From the cell containing the given text, extract its center point as [x, y] coordinate. 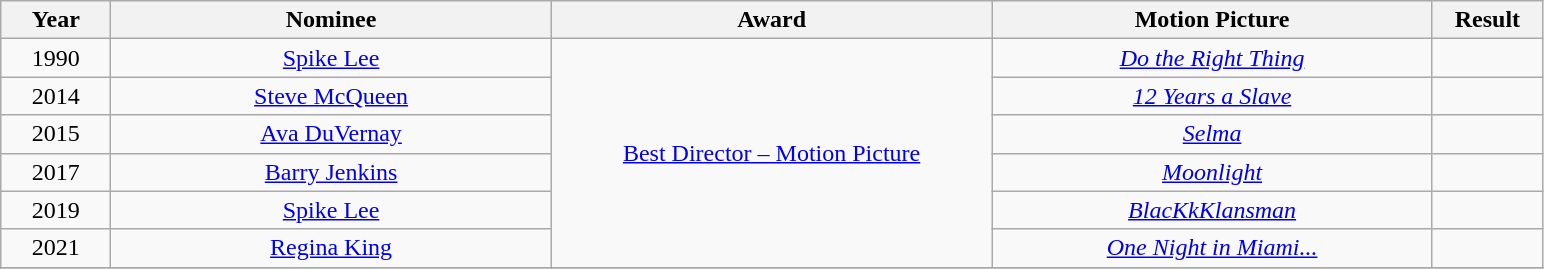
Moonlight [1212, 172]
Barry Jenkins [331, 172]
Selma [1212, 134]
Regina King [331, 248]
Best Director – Motion Picture [771, 153]
2019 [56, 210]
Motion Picture [1212, 20]
1990 [56, 58]
Result [1487, 20]
2015 [56, 134]
2021 [56, 248]
BlacKkKlansman [1212, 210]
Award [771, 20]
Year [56, 20]
One Night in Miami... [1212, 248]
Steve McQueen [331, 96]
2014 [56, 96]
Ava DuVernay [331, 134]
Do the Right Thing [1212, 58]
2017 [56, 172]
Nominee [331, 20]
12 Years a Slave [1212, 96]
